Pinpoint the cell where the given text exists, returning its [x, y] midpoint coordinate. 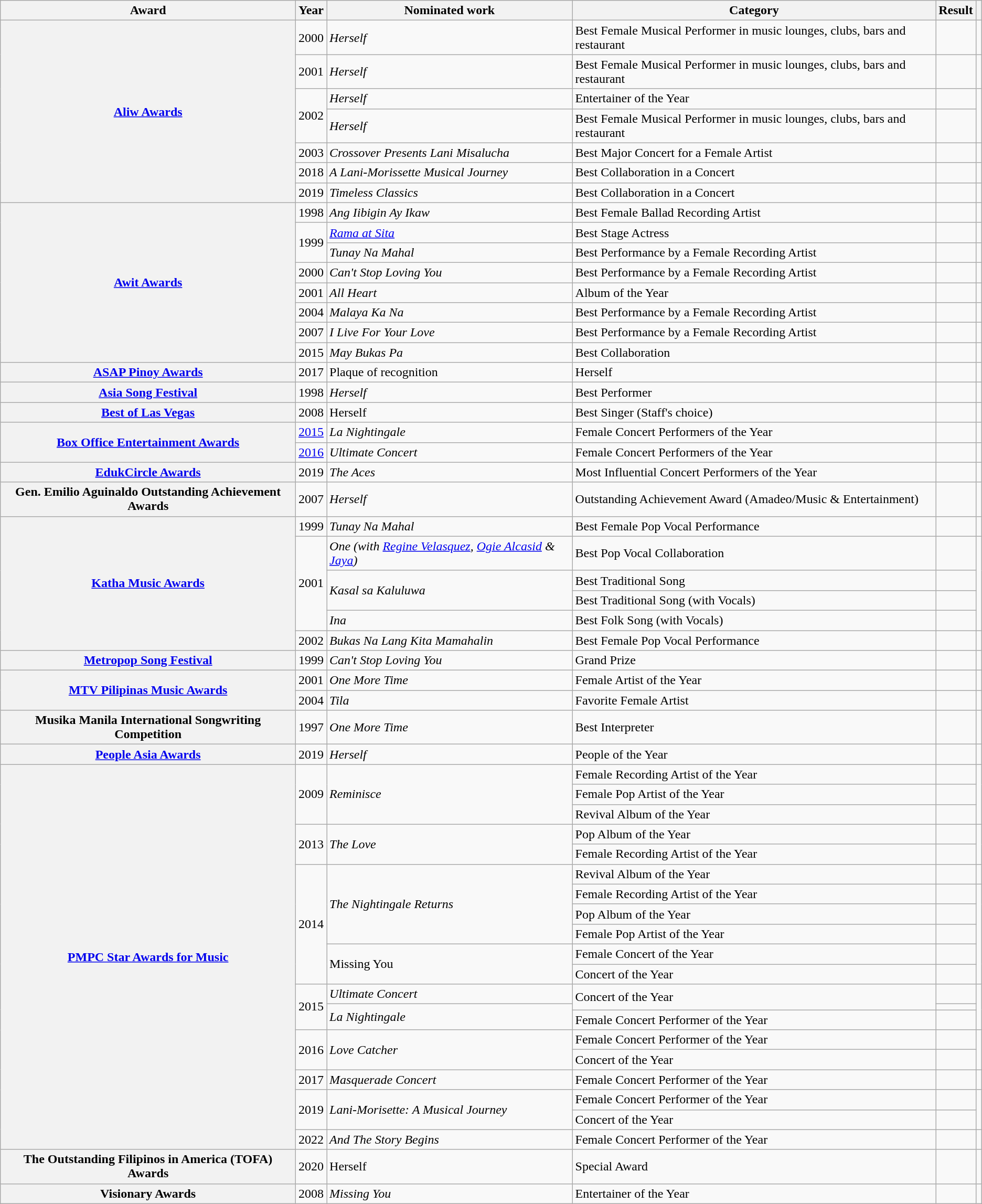
Favorite Female Artist [754, 700]
2014 [312, 924]
2020 [312, 1167]
Crossover Presents Lani Misalucha [450, 153]
Plaque of recognition [450, 372]
Timeless Classics [450, 193]
Box Office Entertainment Awards [148, 442]
Category [754, 10]
Best Pop Vocal Collaboration [754, 553]
Asia Song Festival [148, 392]
Female Concert of the Year [754, 954]
Best Traditional Song (with Vocals) [754, 600]
Result [956, 10]
Tila [450, 700]
Gen. Emilio Aguinaldo Outstanding Achievement Awards [148, 499]
May Bukas Pa [450, 353]
Grand Prize [754, 660]
Best Stage Actress [754, 232]
Awit Awards [148, 282]
ASAP Pinoy Awards [148, 372]
PMPC Star Awards for Music [148, 957]
Best Interpreter [754, 727]
The Nightingale Returns [450, 904]
Bukas Na Lang Kita Mamahalin [450, 641]
Album of the Year [754, 292]
Masquerade Concert [450, 1080]
Special Award [754, 1167]
One (with Regine Velasquez, Ogie Alcasid & Jaya) [450, 553]
People Asia Awards [148, 754]
Aliw Awards [148, 111]
Metropop Song Festival [148, 660]
Lani-Morisette: A Musical Journey [450, 1110]
Best Performer [754, 392]
The Aces [450, 472]
2003 [312, 153]
A Lani-Morissette Musical Journey [450, 173]
2013 [312, 844]
Rama at Sita [450, 232]
All Heart [450, 292]
Best Female Ballad Recording Artist [754, 212]
Musika Manila International Songwriting Competition [148, 727]
EdukCircle Awards [148, 472]
Best Singer (Staff's choice) [754, 412]
Visionary Awards [148, 1194]
Kasal sa Kaluluwa [450, 590]
MTV Pilipinas Music Awards [148, 690]
I Live For Your Love [450, 333]
Best Collaboration [754, 353]
People of the Year [754, 754]
2018 [312, 173]
The Outstanding Filipinos in America (TOFA) Awards [148, 1167]
Year [312, 10]
And The Story Begins [450, 1139]
Female Artist of the Year [754, 680]
Outstanding Achievement Award (Amadeo/Music & Entertainment) [754, 499]
Best Major Concert for a Female Artist [754, 153]
The Love [450, 844]
Best of Las Vegas [148, 412]
2009 [312, 794]
Reminisce [450, 794]
2022 [312, 1139]
Best Folk Song (with Vocals) [754, 620]
Best Traditional Song [754, 580]
Malaya Ka Na [450, 313]
1997 [312, 727]
Nominated work [450, 10]
Ina [450, 620]
Love Catcher [450, 1050]
Katha Music Awards [148, 583]
Award [148, 10]
Most Influential Concert Performers of the Year [754, 472]
Ang Iibigin Ay Ikaw [450, 212]
